From the cell containing the given text, extract its center point as (X, Y) coordinate. 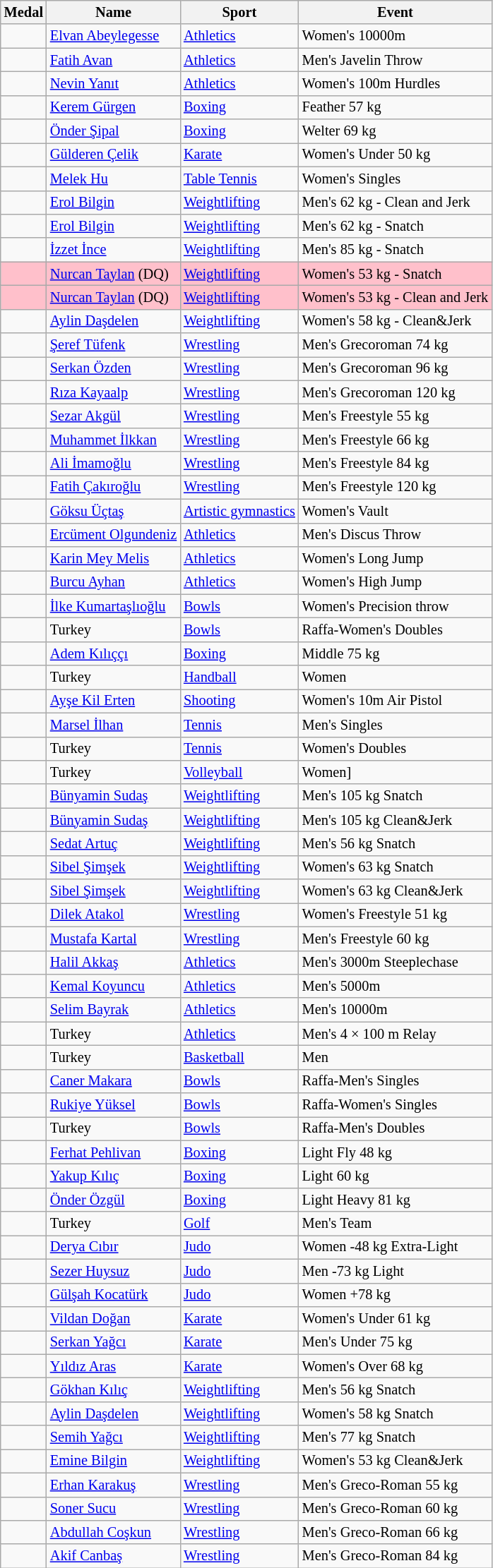
Mustafa Kartal (113, 939)
İlke Kumartaşlıoğlu (113, 606)
Handball (239, 677)
Men's 62 kg - Clean and Jerk (396, 203)
Kemal Koyuncu (113, 986)
Sport (239, 12)
Men -73 kg Light (396, 1271)
Halil Akkaş (113, 963)
Men's 77 kg Snatch (396, 1437)
Women's Singles (396, 179)
Women] (396, 772)
Men's Freestyle 60 kg (396, 939)
Men's Singles (396, 725)
Artistic gymnastics (239, 511)
Men's Freestyle 66 kg (396, 440)
Women -48 kg Extra-Light (396, 1247)
Men (396, 1057)
Golf (239, 1224)
Sezar Akgül (113, 416)
Light Fly 48 kg (396, 1152)
Women's Vault (396, 511)
Women's 100m Hurdles (396, 83)
Women's Under 61 kg (396, 1318)
Adem Kılıççı (113, 653)
Sezer Huysuz (113, 1271)
Rukiye Yüksel (113, 1105)
Şeref Tüfenk (113, 345)
Women's Under 50 kg (396, 155)
Volleyball (239, 772)
Women's 63 kg Clean&Jerk (396, 891)
Dilek Atakol (113, 915)
Women's 58 kg - Clean&Jerk (396, 321)
Men's Freestyle 55 kg (396, 416)
Light 60 kg (396, 1176)
Sedat Artuç (113, 843)
Nevin Yanıt (113, 83)
Women's Over 68 kg (396, 1366)
Vildan Doğan (113, 1318)
Caner Makara (113, 1081)
Rıza Kayaalp (113, 392)
Yıldız Aras (113, 1366)
Name (113, 12)
Women's 10000m (396, 36)
Event (396, 12)
Erhan Karakuş (113, 1485)
Yakup Kılıç (113, 1176)
Gökhan Kılıç (113, 1389)
Men's Javelin Throw (396, 60)
Men's Greco-Roman 84 kg (396, 1556)
Women's 53 kg Clean&Jerk (396, 1461)
Raffa-Women's Doubles (396, 629)
Basketball (239, 1057)
Ayşe Kil Erten (113, 701)
Emine Bilgin (113, 1461)
Karin Mey Melis (113, 558)
Raffa-Women's Singles (396, 1105)
Women's Precision throw (396, 606)
Men's Grecoroman 120 kg (396, 392)
Fatih Avan (113, 60)
Women's 10m Air Pistol (396, 701)
Women's Freestyle 51 kg (396, 915)
Serkan Yağcı (113, 1342)
Gülderen Çelik (113, 155)
Welter 69 kg (396, 131)
Men's Greco-Roman 60 kg (396, 1509)
Women's High Jump (396, 582)
İzzet İnce (113, 250)
Women's 53 kg - Clean and Jerk (396, 297)
Muhammet İlkkan (113, 440)
Women's 53 kg - Snatch (396, 274)
Men's Grecoroman 96 kg (396, 368)
Women +78 kg (396, 1295)
Women's Long Jump (396, 558)
Gülşah Kocatürk (113, 1295)
Men's Greco-Roman 66 kg (396, 1532)
Akif Canbaş (113, 1556)
Burcu Ayhan (113, 582)
Serkan Özden (113, 368)
Selim Bayrak (113, 1010)
Men's 105 kg Clean&Jerk (396, 820)
Women's 58 kg Snatch (396, 1413)
Melek Hu (113, 179)
Raffa-Men's Doubles (396, 1128)
Abdullah Coşkun (113, 1532)
Raffa-Men's Singles (396, 1081)
Önder Şipal (113, 131)
Middle 75 kg (396, 653)
Ali İmamoğlu (113, 464)
Feather 57 kg (396, 107)
Men's 5000m (396, 986)
Fatih Çakıroğlu (113, 487)
Semih Yağcı (113, 1437)
Elvan Abeylegesse (113, 36)
Women's Doubles (396, 749)
Marsel İlhan (113, 725)
Kerem Gürgen (113, 107)
Ferhat Pehlivan (113, 1152)
Men's Freestyle 120 kg (396, 487)
Men's 10000m (396, 1010)
Derya Cıbır (113, 1247)
Women (396, 677)
Men's 3000m Steeplechase (396, 963)
Men's Freestyle 84 kg (396, 464)
Men's Under 75 kg (396, 1342)
Men's Discus Throw (396, 535)
Önder Özgül (113, 1200)
Men's 4 × 100 m Relay (396, 1034)
Men's 105 kg Snatch (396, 796)
Light Heavy 81 kg (396, 1200)
Ercüment Olgundeniz (113, 535)
Göksu Üçtaş (113, 511)
Men's Grecoroman 74 kg (396, 345)
Men's 85 kg - Snatch (396, 250)
Soner Sucu (113, 1509)
Shooting (239, 701)
Table Tennis (239, 179)
Men's Team (396, 1224)
Men's Greco-Roman 55 kg (396, 1485)
Medal (24, 12)
Women's 63 kg Snatch (396, 867)
Men's 62 kg - Snatch (396, 226)
